Search for the cell housing the specified text and yield its (X, Y) center coordinate. 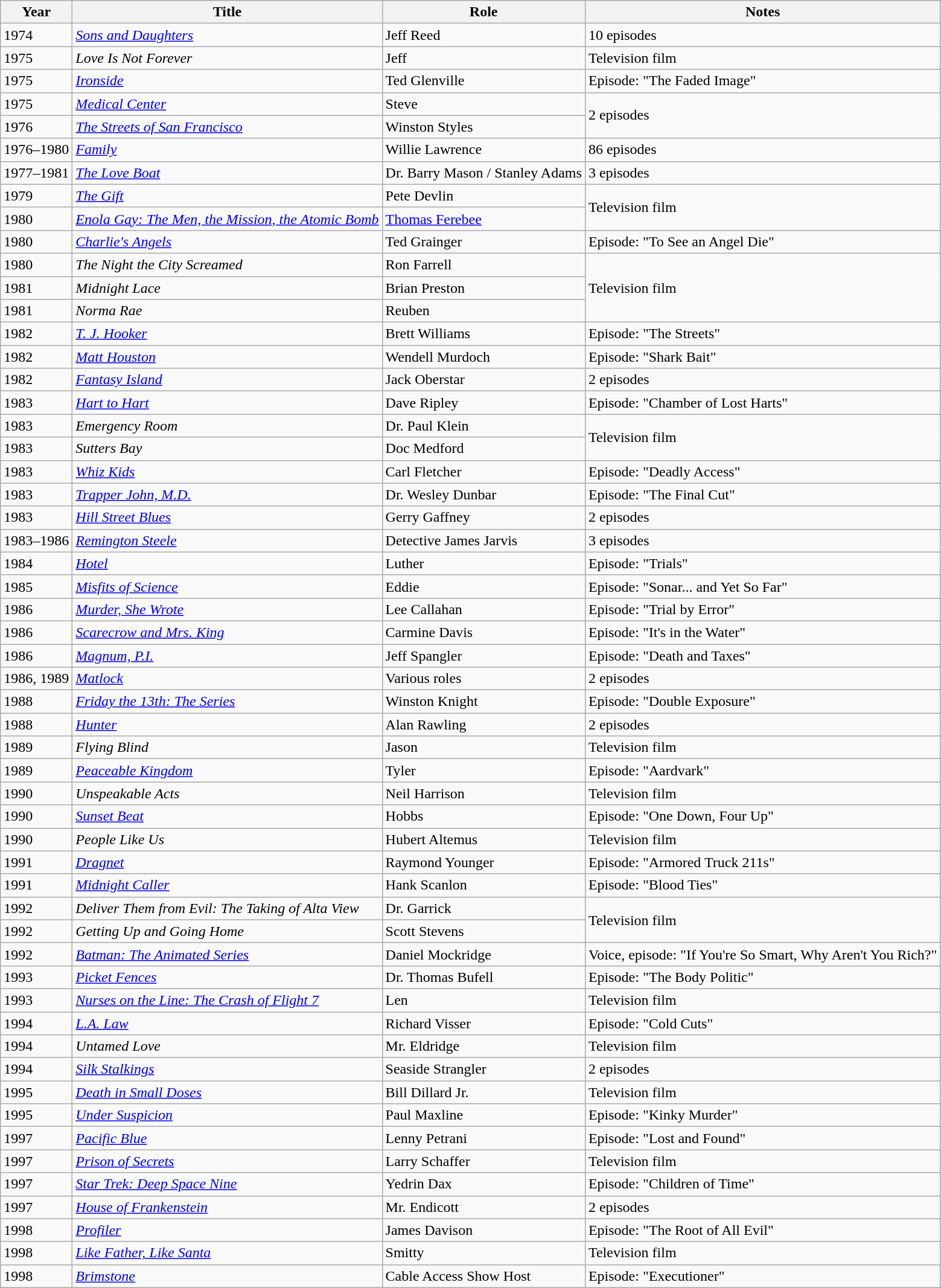
Larry Schaffer (483, 1161)
Fantasy Island (227, 380)
10 episodes (762, 35)
Dr. Wesley Dunbar (483, 495)
Prison of Secrets (227, 1161)
Various roles (483, 679)
Episode: "One Down, Four Up" (762, 816)
Episode: "Cold Cuts" (762, 1024)
Dragnet (227, 862)
Nurses on the Line: The Crash of Flight 7 (227, 1000)
Norma Rae (227, 311)
Role (483, 12)
Eddie (483, 586)
Star Trek: Deep Space Nine (227, 1184)
Hart to Hart (227, 403)
Trapper John, M.D. (227, 495)
1974 (36, 35)
Tyler (483, 771)
Peaceable Kingdom (227, 771)
Winston Styles (483, 127)
Brett Williams (483, 334)
Ted Grainger (483, 242)
Episode: "Trials" (762, 563)
Year (36, 12)
Friday the 13th: The Series (227, 702)
Like Father, Like Santa (227, 1253)
House of Frankenstein (227, 1207)
T. J. Hooker (227, 334)
Episode: "The Body Politic" (762, 977)
People Like Us (227, 839)
Alan Rawling (483, 725)
Episode: "Chamber of Lost Harts" (762, 403)
Daniel Mockridge (483, 954)
Misfits of Science (227, 586)
Silk Stalkings (227, 1069)
Jason (483, 748)
Episode: "Trial by Error" (762, 609)
Ron Farrell (483, 264)
Sunset Beat (227, 816)
Gerry Gaffney (483, 517)
Brimstone (227, 1276)
Episode: "Death and Taxes" (762, 655)
Hill Street Blues (227, 517)
Detective James Jarvis (483, 540)
The Gift (227, 196)
Dr. Paul Klein (483, 426)
Richard Visser (483, 1024)
Cable Access Show Host (483, 1276)
Family (227, 150)
Jeff Reed (483, 35)
Episode: "Children of Time" (762, 1184)
Episode: "Blood Ties" (762, 885)
Dave Ripley (483, 403)
Ted Glenville (483, 81)
Unspeakable Acts (227, 793)
Steve (483, 104)
Brian Preston (483, 288)
Luther (483, 563)
Len (483, 1000)
Episode: "Lost and Found" (762, 1138)
Yedrin Dax (483, 1184)
Winston Knight (483, 702)
Episode: "Armored Truck 211s" (762, 862)
Emergency Room (227, 426)
Episode: "It's in the Water" (762, 632)
86 episodes (762, 150)
Scott Stevens (483, 931)
Magnum, P.I. (227, 655)
Mr. Eldridge (483, 1046)
Remington Steele (227, 540)
Charlie's Angels (227, 242)
Sons and Daughters (227, 35)
Episode: "Aardvark" (762, 771)
1984 (36, 563)
Wendell Murdoch (483, 357)
Episode: "The Final Cut" (762, 495)
Getting Up and Going Home (227, 931)
Under Suspicion (227, 1115)
Thomas Ferebee (483, 219)
Seaside Strangler (483, 1069)
Bill Dillard Jr. (483, 1092)
Episode: "Executioner" (762, 1276)
Hobbs (483, 816)
Matt Houston (227, 357)
Episode: "To See an Angel Die" (762, 242)
Sutters Bay (227, 449)
Episode: "The Streets" (762, 334)
Death in Small Doses (227, 1092)
Batman: The Animated Series (227, 954)
Midnight Lace (227, 288)
Willie Lawrence (483, 150)
Jeff (483, 58)
Carmine Davis (483, 632)
Matlock (227, 679)
Episode: "The Root of All Evil" (762, 1230)
Hunter (227, 725)
Dr. Garrick (483, 908)
Hotel (227, 563)
Reuben (483, 311)
1976–1980 (36, 150)
Dr. Barry Mason / Stanley Adams (483, 173)
Episode: "Sonar... and Yet So Far" (762, 586)
1976 (36, 127)
Love Is Not Forever (227, 58)
Doc Medford (483, 449)
Scarecrow and Mrs. King (227, 632)
Untamed Love (227, 1046)
1977–1981 (36, 173)
Episode: "Shark Bait" (762, 357)
Picket Fences (227, 977)
Jeff Spangler (483, 655)
Hubert Altemus (483, 839)
The Love Boat (227, 173)
1979 (36, 196)
James Davison (483, 1230)
Midnight Caller (227, 885)
Lenny Petrani (483, 1138)
Neil Harrison (483, 793)
The Night the City Screamed (227, 264)
Paul Maxline (483, 1115)
1985 (36, 586)
Medical Center (227, 104)
1983–1986 (36, 540)
Lee Callahan (483, 609)
L.A. Law (227, 1024)
Dr. Thomas Bufell (483, 977)
The Streets of San Francisco (227, 127)
Episode: "Kinky Murder" (762, 1115)
Enola Gay: The Men, the Mission, the Atomic Bomb (227, 219)
Voice, episode: "If You're So Smart, Why Aren't You Rich?" (762, 954)
Deliver Them from Evil: The Taking of Alta View (227, 908)
Notes (762, 12)
Flying Blind (227, 748)
Mr. Endicott (483, 1207)
Title (227, 12)
Hank Scanlon (483, 885)
Profiler (227, 1230)
Jack Oberstar (483, 380)
Episode: "Deadly Access" (762, 472)
Ironside (227, 81)
Episode: "Double Exposure" (762, 702)
Raymond Younger (483, 862)
Episode: "The Faded Image" (762, 81)
Murder, She Wrote (227, 609)
Whiz Kids (227, 472)
Pacific Blue (227, 1138)
1986, 1989 (36, 679)
Pete Devlin (483, 196)
Carl Fletcher (483, 472)
Smitty (483, 1253)
